Determine the [x, y] coordinate at the center of the cell enclosing the given text.  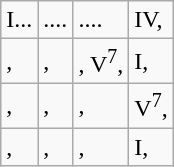
, V7, [101, 62]
IV, [151, 20]
I... [20, 20]
V7, [151, 106]
